Output the [X, Y] coordinate of the center of the cell containing the given text.  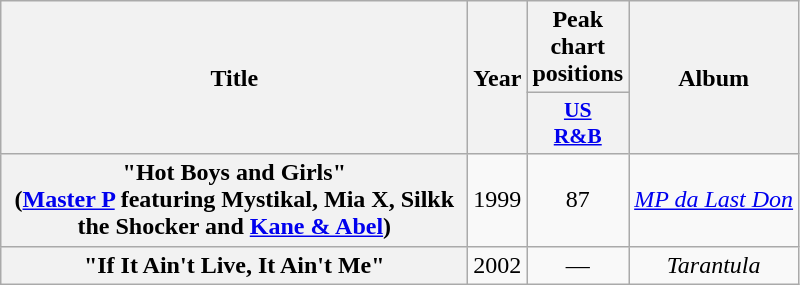
"Hot Boys and Girls"(Master P featuring Mystikal, Mia X, Silkk the Shocker and Kane & Abel) [234, 200]
— [578, 265]
"If It Ain't Live, It Ain't Me" [234, 265]
USR&B [578, 124]
1999 [498, 200]
Tarantula [714, 265]
Peak chart positions [578, 47]
2002 [498, 265]
87 [578, 200]
Title [234, 78]
MP da Last Don [714, 200]
Album [714, 78]
Year [498, 78]
